Locate the cell with the specified text and output its [X, Y] center coordinate. 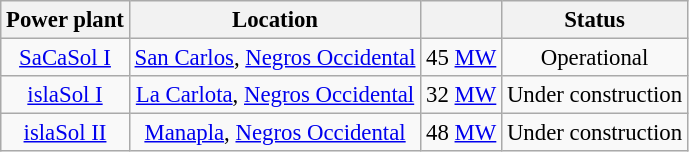
La Carlota, Negros Occidental [275, 95]
Power plant [66, 20]
islaSol I [66, 95]
Location [275, 20]
islaSol II [66, 133]
Manapla, Negros Occidental [275, 133]
SaCaSol I [66, 58]
45 MW [462, 58]
Operational [595, 58]
San Carlos, Negros Occidental [275, 58]
48 MW [462, 133]
Status [595, 20]
32 MW [462, 95]
